Detect which cell encompasses the target text, then output its [x, y] center coordinate. 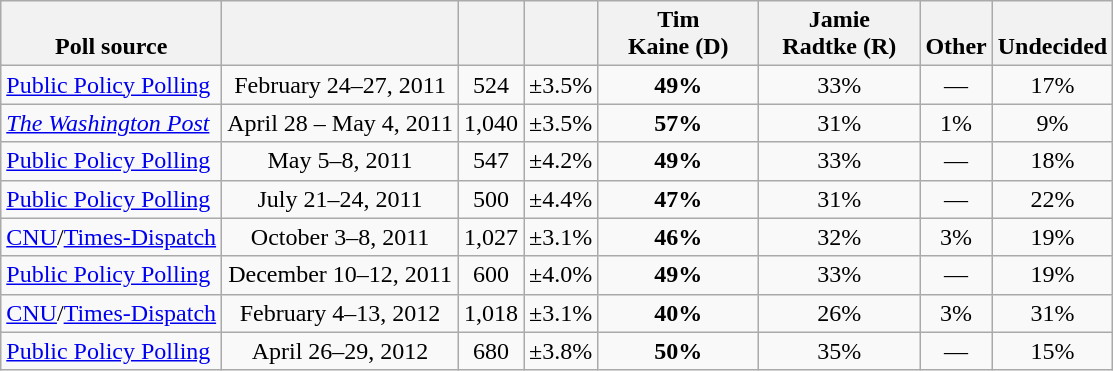
May 5–8, 2011 [340, 161]
600 [490, 275]
February 24–27, 2011 [340, 85]
±4.0% [561, 275]
1,027 [490, 237]
9% [1052, 123]
±4.2% [561, 161]
The Washington Post [112, 123]
July 21–24, 2011 [340, 199]
1,018 [490, 313]
TimKaine (D) [678, 34]
547 [490, 161]
±4.4% [561, 199]
December 10–12, 2011 [340, 275]
Poll source [112, 34]
47% [678, 199]
Other [956, 34]
1% [956, 123]
April 28 – May 4, 2011 [340, 123]
April 26–29, 2012 [340, 351]
JamieRadtke (R) [840, 34]
32% [840, 237]
57% [678, 123]
18% [1052, 161]
22% [1052, 199]
Undecided [1052, 34]
40% [678, 313]
15% [1052, 351]
50% [678, 351]
1,040 [490, 123]
26% [840, 313]
524 [490, 85]
680 [490, 351]
46% [678, 237]
October 3–8, 2011 [340, 237]
February 4–13, 2012 [340, 313]
±3.8% [561, 351]
17% [1052, 85]
500 [490, 199]
35% [840, 351]
